For the text-containing cell, return its midpoint in (x, y) coordinate format. 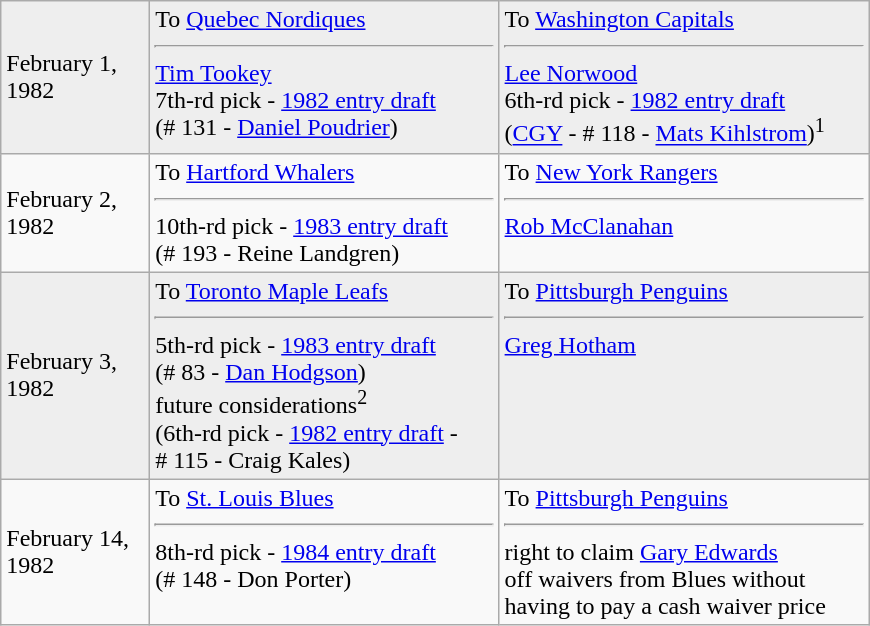
To Pittsburgh PenguinsGreg Hotham (684, 376)
February 3,1982 (76, 376)
To Hartford Whalers10th-rd pick - 1983 entry draft(# 193 - Reine Landgren) (324, 212)
February 14,1982 (76, 552)
February 1,1982 (76, 78)
To Pittsburgh Penguinsright to claim Gary Edwardsoff waivers from Blues withouthaving to pay a cash waiver price (684, 552)
To New York RangersRob McClanahan (684, 212)
To Quebec NordiquesTim Tookey7th-rd pick - 1982 entry draft(# 131 - Daniel Poudrier) (324, 78)
To Toronto Maple Leafs5th-rd pick - 1983 entry draft(# 83 - Dan Hodgson)future considerations2(6th-rd pick - 1982 entry draft -# 115 - Craig Kales) (324, 376)
February 2,1982 (76, 212)
To Washington CapitalsLee Norwood6th-rd pick - 1982 entry draft(CGY - # 118 - Mats Kihlstrom)1 (684, 78)
To St. Louis Blues8th-rd pick - 1984 entry draft(# 148 - Don Porter) (324, 552)
